Scan for the cell matching the given text and deliver its (x, y) coordinate at center. 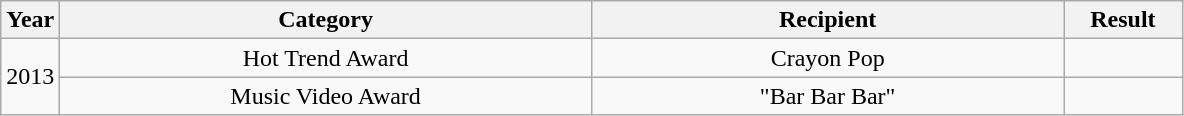
Result (1123, 20)
"Bar Bar Bar" (827, 96)
Year (30, 20)
Hot Trend Award (326, 58)
Recipient (827, 20)
Crayon Pop (827, 58)
Music Video Award (326, 96)
Category (326, 20)
2013 (30, 77)
